Output the [X, Y] coordinate of the center of the cell containing the given text.  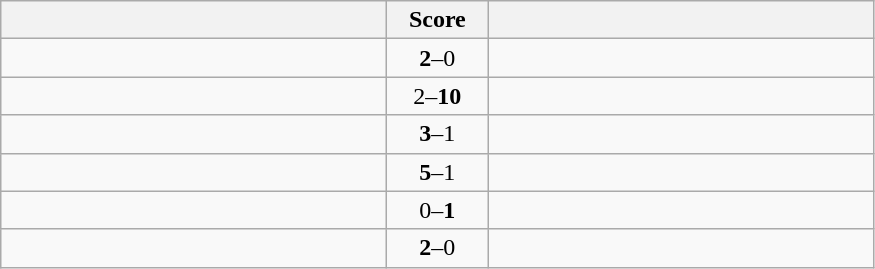
Score [438, 20]
3–1 [438, 134]
5–1 [438, 172]
2–10 [438, 96]
0–1 [438, 210]
